Determine the (X, Y) coordinate at the center of the cell enclosing the given text.  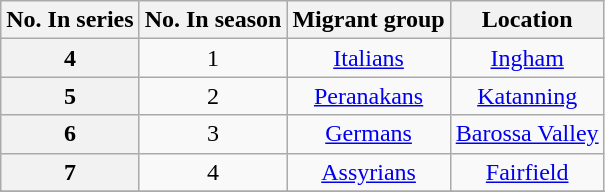
3 (213, 134)
Fairfield (527, 172)
No. In season (213, 20)
Location (527, 20)
No. In series (70, 20)
5 (70, 96)
6 (70, 134)
Italians (368, 58)
1 (213, 58)
2 (213, 96)
Barossa Valley (527, 134)
Katanning (527, 96)
Peranakans (368, 96)
Ingham (527, 58)
7 (70, 172)
Assyrians (368, 172)
Migrant group (368, 20)
Germans (368, 134)
